Detect which cell encompasses the target text, then output its [x, y] center coordinate. 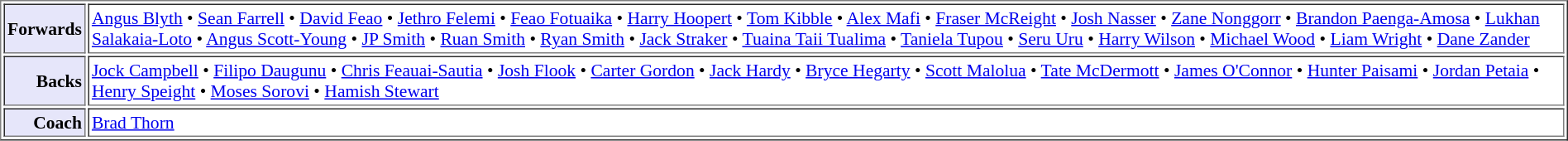
Brad Thorn [825, 122]
Forwards [45, 28]
Coach [45, 122]
Backs [45, 81]
